Search for the cell housing the specified text and yield its [x, y] center coordinate. 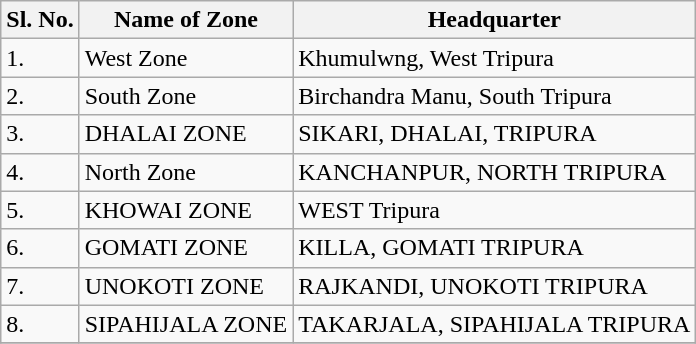
1. [40, 58]
SIPAHIJALA ZONE [186, 324]
UNOKOTI ZONE [186, 286]
Khumulwng, West Tripura [494, 58]
West Zone [186, 58]
2. [40, 96]
South Zone [186, 96]
North Zone [186, 172]
Name of Zone [186, 20]
TAKARJALA, SIPAHIJALA TRIPURA [494, 324]
KILLA, GOMATI TRIPURA [494, 248]
Sl. No. [40, 20]
4. [40, 172]
RAJKANDI, UNOKOTI TRIPURA [494, 286]
KANCHANPUR, NORTH TRIPURA [494, 172]
Birchandra Manu, South Tripura [494, 96]
GOMATI ZONE [186, 248]
DHALAI ZONE [186, 134]
5. [40, 210]
6. [40, 248]
SIKARI, DHALAI, TRIPURA [494, 134]
3. [40, 134]
7. [40, 286]
8. [40, 324]
KHOWAI ZONE [186, 210]
Headquarter [494, 20]
WEST Tripura [494, 210]
